Search for the cell housing the specified text and yield its (X, Y) center coordinate. 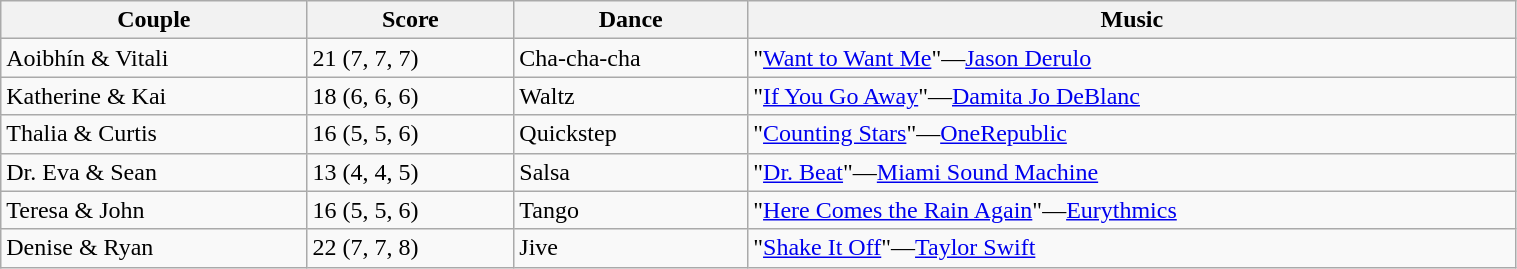
Quickstep (631, 134)
Score (410, 20)
Dance (631, 20)
Waltz (631, 96)
Denise & Ryan (154, 248)
"Shake It Off"—Taylor Swift (1132, 248)
Salsa (631, 172)
Aoibhín & Vitali (154, 58)
"Dr. Beat"—Miami Sound Machine (1132, 172)
Dr. Eva & Sean (154, 172)
Jive (631, 248)
Thalia & Curtis (154, 134)
Music (1132, 20)
Teresa & John (154, 210)
18 (6, 6, 6) (410, 96)
Couple (154, 20)
"Counting Stars"—OneRepublic (1132, 134)
21 (7, 7, 7) (410, 58)
"If You Go Away"—Damita Jo DeBlanc (1132, 96)
22 (7, 7, 8) (410, 248)
Tango (631, 210)
Katherine & Kai (154, 96)
"Want to Want Me"—Jason Derulo (1132, 58)
"Here Comes the Rain Again"—Eurythmics (1132, 210)
Cha-cha-cha (631, 58)
13 (4, 4, 5) (410, 172)
